Determine the [X, Y] coordinate at the center of the cell enclosing the given text.  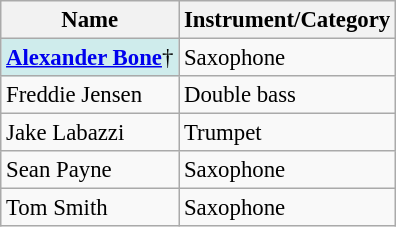
Instrument/Category [288, 20]
Alexander Bone† [90, 58]
Trumpet [288, 133]
Freddie Jensen [90, 95]
Sean Payne [90, 170]
Name [90, 20]
Jake Labazzi [90, 133]
Tom Smith [90, 208]
Double bass [288, 95]
